Extract the (X, Y) coordinate from the center of the cell holding the provided text.  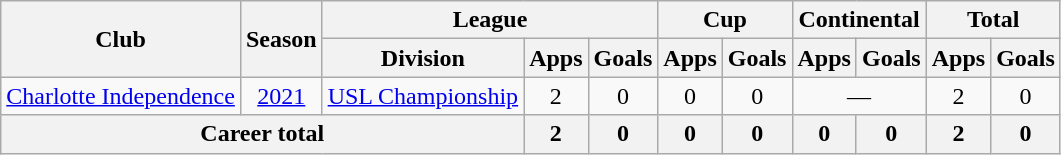
Career total (262, 134)
League (490, 20)
Total (993, 20)
Continental (859, 20)
Club (121, 39)
Division (423, 58)
Cup (725, 20)
— (859, 96)
Charlotte Independence (121, 96)
Season (281, 39)
USL Championship (423, 96)
2021 (281, 96)
